Find where the given text appears and provide that cell's center as [X, Y] coordinate. 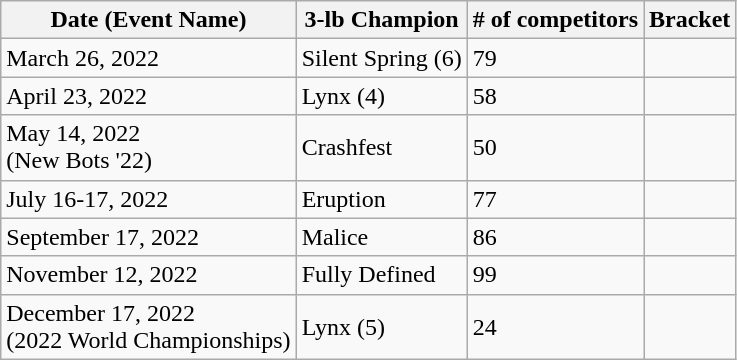
Crashfest [382, 148]
58 [555, 96]
March 26, 2022 [148, 58]
86 [555, 237]
December 17, 2022(2022 World Championships) [148, 326]
Lynx (4) [382, 96]
Malice [382, 237]
50 [555, 148]
Eruption [382, 199]
Bracket [690, 20]
September 17, 2022 [148, 237]
99 [555, 275]
79 [555, 58]
# of competitors [555, 20]
24 [555, 326]
Fully Defined [382, 275]
Silent Spring (6) [382, 58]
Date (Event Name) [148, 20]
May 14, 2022(New Bots '22) [148, 148]
Lynx (5) [382, 326]
July 16-17, 2022 [148, 199]
77 [555, 199]
3-lb Champion [382, 20]
November 12, 2022 [148, 275]
April 23, 2022 [148, 96]
